Extract the [x, y] coordinate from the center of the cell holding the provided text.  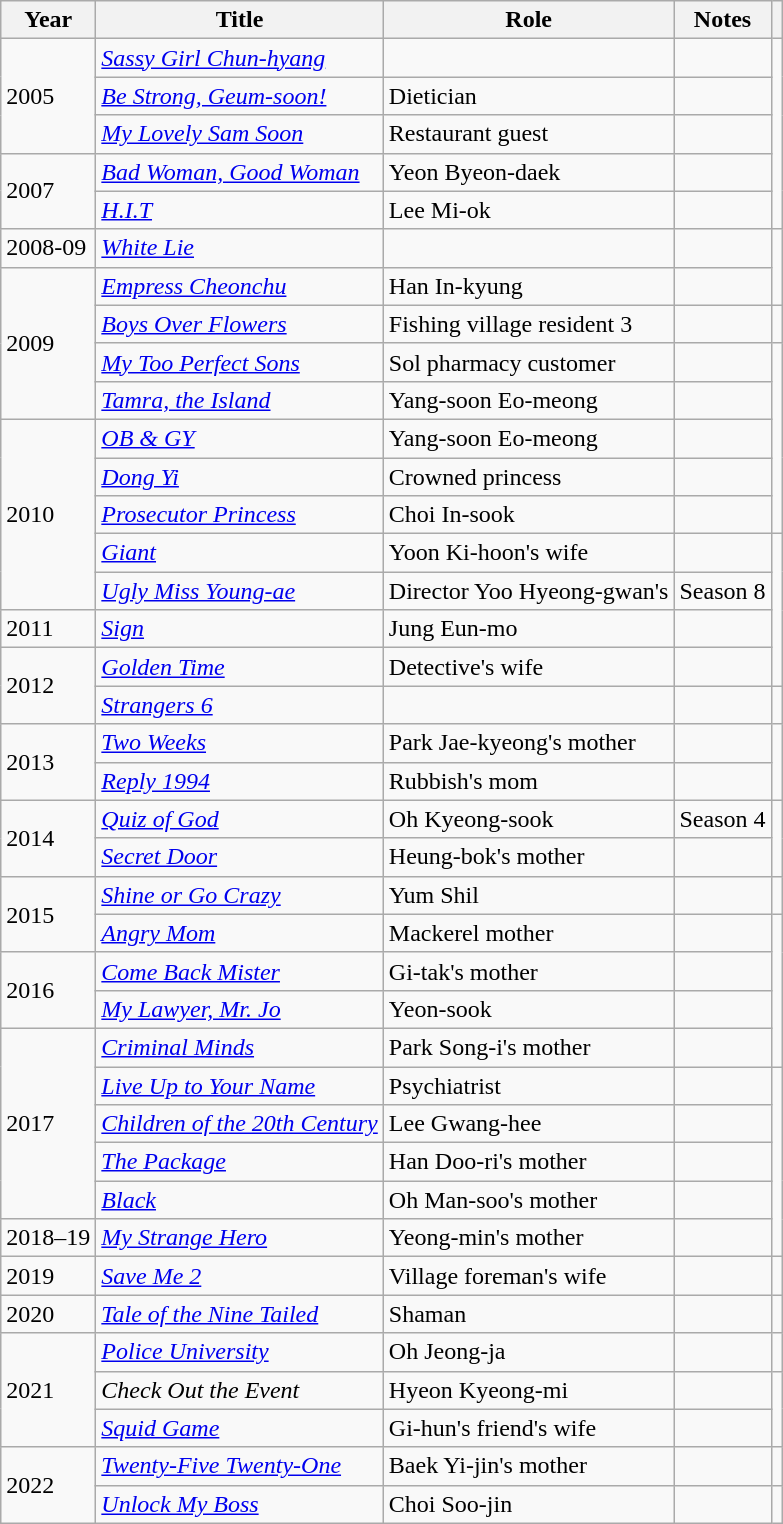
Ugly Miss Young-ae [240, 591]
H.I.T [240, 210]
Police University [240, 1352]
Yeon Byeon-daek [528, 172]
Come Back Mister [240, 971]
Gi-tak's mother [528, 971]
Restaurant guest [528, 134]
2020 [48, 1314]
Tale of the Nine Tailed [240, 1314]
My Strange Hero [240, 1238]
Fishing village resident 3 [528, 324]
Dietician [528, 96]
Mackerel mother [528, 933]
Check Out the Event [240, 1390]
Lee Mi-ok [528, 210]
Heung-bok's mother [528, 857]
My Lovely Sam Soon [240, 134]
Prosecutor Princess [240, 515]
Yoon Ki-hoon's wife [528, 553]
Criminal Minds [240, 1047]
2015 [48, 914]
Title [240, 20]
Empress Cheonchu [240, 286]
Children of the 20th Century [240, 1124]
Season 8 [722, 591]
2022 [48, 1485]
Be Strong, Geum-soon! [240, 96]
2007 [48, 191]
2021 [48, 1390]
Quiz of God [240, 819]
Psychiatrist [528, 1085]
2010 [48, 514]
Crowned princess [528, 477]
2013 [48, 762]
Choi In-sook [528, 515]
Twenty-Five Twenty-One [240, 1466]
Sign [240, 629]
Season 4 [722, 819]
Lee Gwang-hee [528, 1124]
OB & GY [240, 438]
Shine or Go Crazy [240, 895]
Squid Game [240, 1428]
Angry Mom [240, 933]
Oh Jeong-ja [528, 1352]
Giant [240, 553]
Choi Soo-jin [528, 1504]
Jung Eun-mo [528, 629]
Rubbish's mom [528, 781]
Park Song-i's mother [528, 1047]
Sassy Girl Chun-hyang [240, 58]
Yeon-sook [528, 1009]
The Package [240, 1162]
Hyeon Kyeong-mi [528, 1390]
Park Jae-kyeong's mother [528, 743]
2018–19 [48, 1238]
Han In-kyung [528, 286]
Bad Woman, Good Woman [240, 172]
Sol pharmacy customer [528, 362]
White Lie [240, 248]
2012 [48, 686]
Director Yoo Hyeong-gwan's [528, 591]
Village foreman's wife [528, 1276]
Black [240, 1200]
Reply 1994 [240, 781]
My Lawyer, Mr. Jo [240, 1009]
Detective's wife [528, 667]
Live Up to Your Name [240, 1085]
Oh Kyeong-sook [528, 819]
2005 [48, 96]
Han Doo-ri's mother [528, 1162]
Dong Yi [240, 477]
Tamra, the Island [240, 400]
2017 [48, 1123]
Yeong-min's mother [528, 1238]
Role [528, 20]
Oh Man-soo's mother [528, 1200]
Save Me 2 [240, 1276]
Shaman [528, 1314]
2008-09 [48, 248]
2009 [48, 343]
Golden Time [240, 667]
Strangers 6 [240, 705]
2014 [48, 838]
Two Weeks [240, 743]
Baek Yi-jin's mother [528, 1466]
Year [48, 20]
2019 [48, 1276]
2016 [48, 990]
Yum Shil [528, 895]
Notes [722, 20]
Unlock My Boss [240, 1504]
My Too Perfect Sons [240, 362]
Secret Door [240, 857]
Gi-hun's friend's wife [528, 1428]
Boys Over Flowers [240, 324]
2011 [48, 629]
